For the text-containing cell, return its midpoint in [x, y] coordinate format. 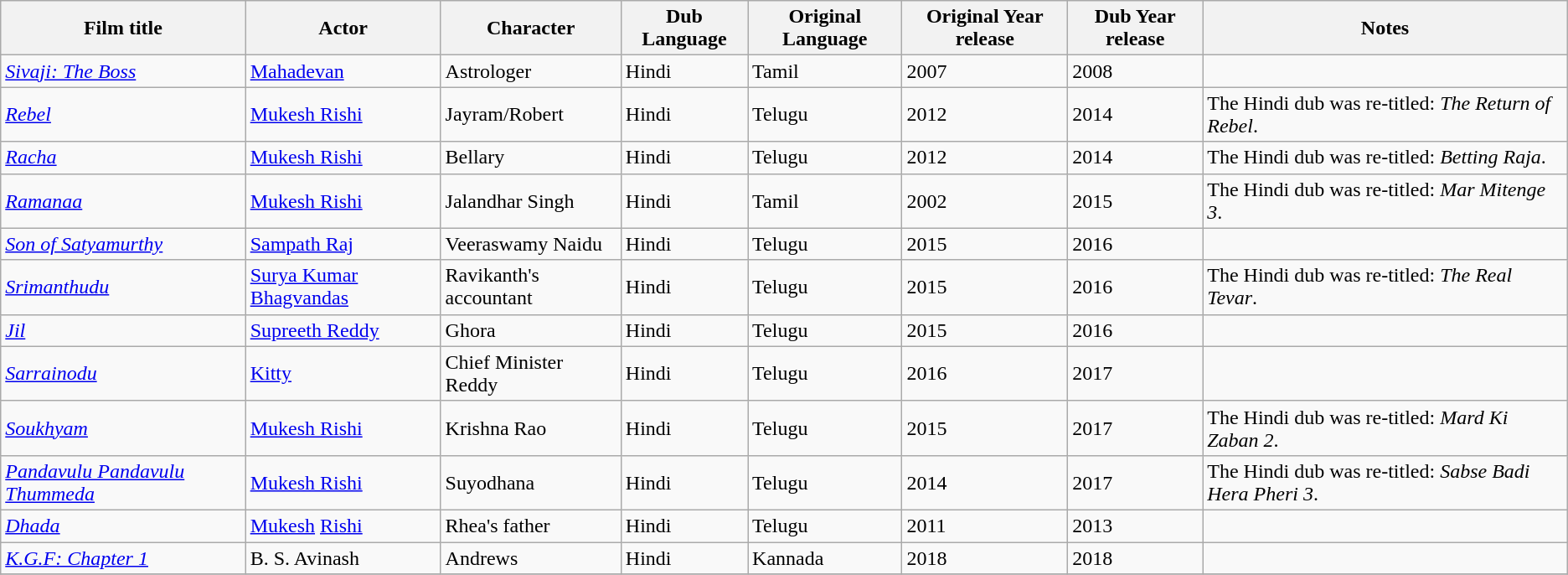
Suyodhana [531, 483]
The Hindi dub was re-titled: Mar Mitenge 3. [1385, 201]
The Hindi dub was re-titled: Sabse Badi Hera Pheri 3. [1385, 483]
2007 [985, 71]
Dhada [123, 526]
2013 [1136, 526]
Andrews [531, 557]
Krishna Rao [531, 427]
Ravikanth's accountant [531, 287]
Jalandhar Singh [531, 201]
Srimanthudu [123, 287]
K.G.F: Chapter 1 [123, 557]
Surya Kumar Bhagvandas [343, 287]
2008 [1136, 71]
Pandavulu Pandavulu Thummeda [123, 483]
Ghora [531, 330]
Sampath Raj [343, 244]
Dub Year release [1136, 28]
B. S. Avinash [343, 557]
Supreeth Reddy [343, 330]
Bellary [531, 158]
The Hindi dub was re-titled: Mard Ki Zaban 2. [1385, 427]
Original Year release [985, 28]
Dub Language [683, 28]
Film title [123, 28]
Chief Minister Reddy [531, 374]
Rhea's father [531, 526]
Mahadevan [343, 71]
Jayram/Robert [531, 114]
Character [531, 28]
Original Language [825, 28]
Sarrainodu [123, 374]
Rebel [123, 114]
2011 [985, 526]
Notes [1385, 28]
Veeraswamy Naidu [531, 244]
The Hindi dub was re-titled: The Real Tevar. [1385, 287]
Sivaji: The Boss [123, 71]
Ramanaa [123, 201]
Racha [123, 158]
Kannada [825, 557]
Soukhyam [123, 427]
The Hindi dub was re-titled: Betting Raja. [1385, 158]
Actor [343, 28]
Son of Satyamurthy [123, 244]
Kitty [343, 374]
The Hindi dub was re-titled: The Return of Rebel. [1385, 114]
2002 [985, 201]
Astrologer [531, 71]
Jil [123, 330]
